Capture the cell that displays the provided text and extract its [X, Y] central coordinate. 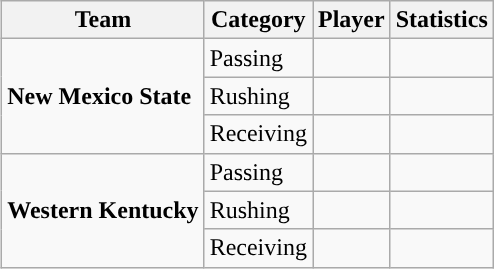
Statistics [442, 20]
Team [103, 20]
Player [351, 20]
Category [258, 20]
Western Kentucky [103, 210]
New Mexico State [103, 96]
